Determine the [X, Y] coordinate at the center of the cell enclosing the given text.  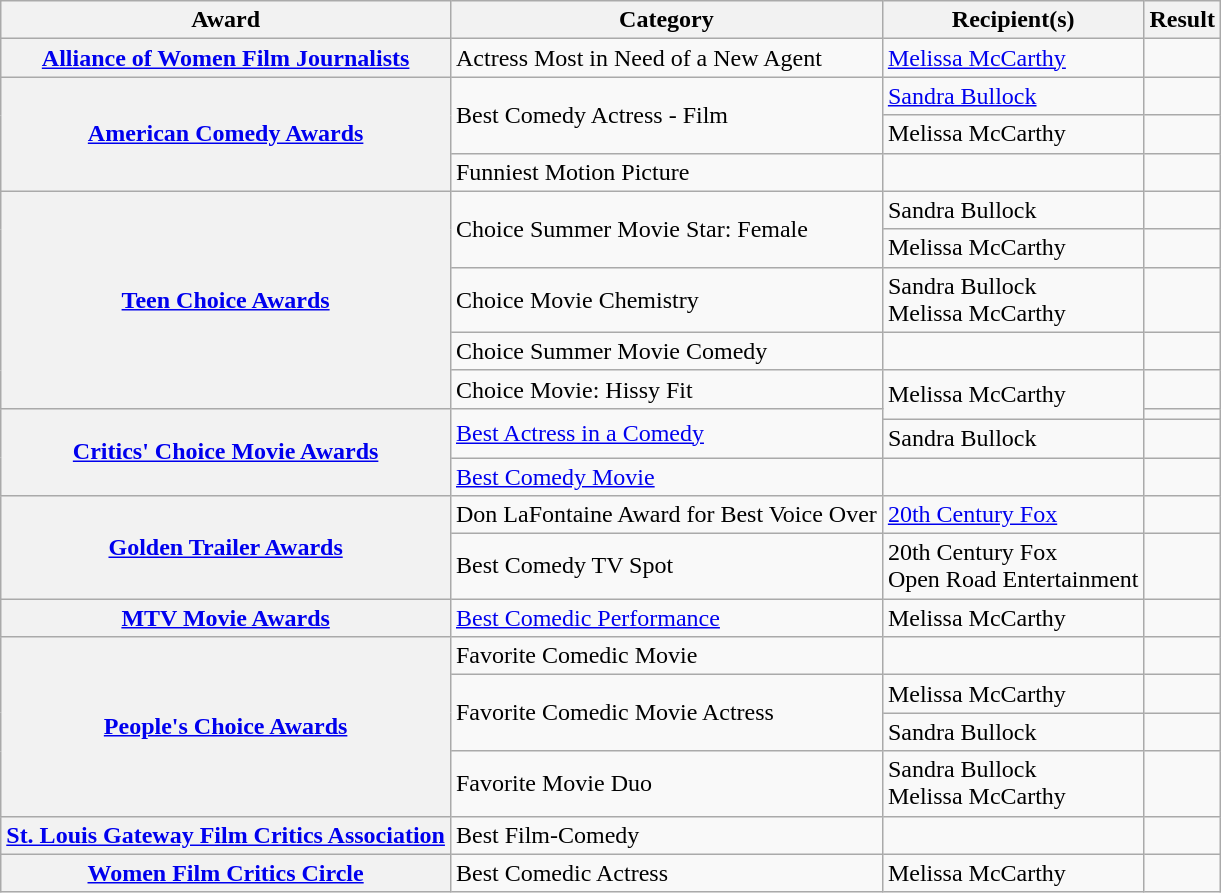
Choice Movie Chemistry [666, 300]
Funniest Motion Picture [666, 172]
Choice Summer Movie Comedy [666, 351]
20th Century Fox [1013, 515]
Favorite Comedic Movie [666, 656]
Alliance of Women Film Journalists [226, 58]
Choice Movie: Hissy Fit [666, 389]
Choice Summer Movie Star: Female [666, 229]
American Comedy Awards [226, 134]
St. Louis Gateway Film Critics Association [226, 835]
Favorite Comedic Movie Actress [666, 713]
Best Actress in a Comedy [666, 432]
Critics' Choice Movie Awards [226, 452]
Best Film-Comedy [666, 835]
Don LaFontaine Award for Best Voice Over [666, 515]
Category [666, 20]
Teen Choice Awards [226, 300]
Result [1182, 20]
Best Comedy Actress - Film [666, 115]
Golden Trailer Awards [226, 548]
Favorite Movie Duo [666, 784]
People's Choice Awards [226, 726]
Actress Most in Need of a New Agent [666, 58]
Best Comedy Movie [666, 477]
Best Comedic Performance [666, 618]
Award [226, 20]
20th Century FoxOpen Road Entertainment [1013, 566]
Best Comedy TV Spot [666, 566]
MTV Movie Awards [226, 618]
Women Film Critics Circle [226, 873]
Best Comedic Actress [666, 873]
Recipient(s) [1013, 20]
